Detect which cell encompasses the target text, then output its (X, Y) center coordinate. 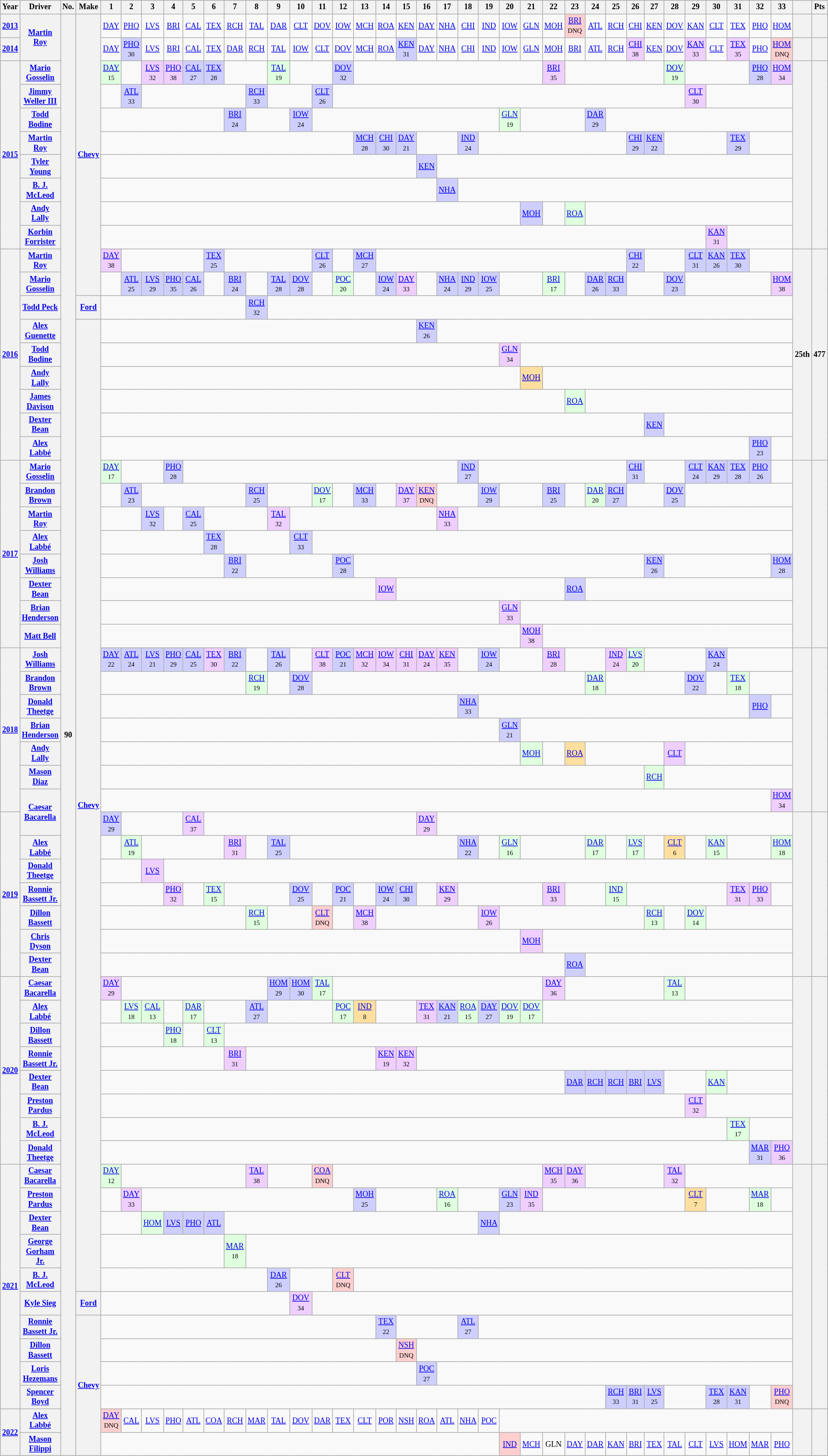
HOM18 (782, 847)
IND15 (616, 894)
KAN29 (716, 472)
PHO23 (760, 448)
RCH13 (654, 918)
Todd Peck (40, 307)
Korbin Forrister (40, 237)
20 (510, 7)
32 (760, 7)
IOW26 (489, 918)
CLT30 (696, 96)
BRI17 (553, 284)
GLN21 (510, 730)
GLN23 (510, 1200)
KEN19 (386, 1058)
PHO38 (173, 73)
IOW29 (489, 495)
23 (575, 7)
3 (152, 7)
Tyler Young (40, 167)
Alex Guenette (40, 331)
TAL13 (675, 988)
IND35 (531, 1200)
8 (256, 7)
PHODNQ (782, 1397)
POC (489, 1421)
7 (235, 7)
KAN15 (716, 847)
ATL23 (131, 495)
RCH25 (256, 495)
DAR29 (595, 120)
GLN19 (510, 120)
CAL27 (193, 73)
PHO30 (131, 49)
RCH15 (256, 918)
MCH27 (365, 261)
MCH35 (553, 1176)
POC27 (426, 1374)
MCH38 (365, 918)
PHO18 (173, 1035)
6 (214, 7)
KENDNQ (426, 495)
9 (278, 7)
28 (675, 7)
2022 (11, 1432)
29 (696, 7)
KAN33 (696, 49)
LVS29 (152, 284)
CLT31 (696, 261)
CLT33 (301, 542)
4 (173, 7)
PHO26 (760, 472)
Year (11, 7)
33 (782, 7)
DAR18 (595, 683)
KEN22 (654, 143)
PHO32 (173, 894)
BRI35 (553, 73)
CAL13 (152, 1012)
24 (595, 7)
IOW34 (386, 660)
Driver (40, 7)
KAN21 (447, 1012)
BRIDNQ (575, 26)
25th (803, 354)
27 (654, 7)
DAY27 (489, 1012)
RCH27 (616, 495)
5 (193, 7)
James Davison (40, 402)
IOW25 (489, 284)
CHI29 (635, 143)
DOV23 (675, 284)
11 (323, 7)
No. (68, 7)
GLN34 (510, 354)
GLN16 (510, 847)
2015 (11, 155)
2020 (11, 1070)
COADNQ (323, 1176)
DOV14 (696, 918)
MOH38 (531, 636)
1 (111, 7)
POC17 (343, 1012)
30 (716, 7)
14 (386, 7)
DAY24 (426, 660)
CLT13 (214, 1035)
17 (447, 7)
DAY21 (406, 143)
PHO29 (173, 660)
COA (214, 1421)
PHO36 (782, 1152)
ROA16 (447, 1200)
2 (131, 7)
TEX25 (214, 261)
Chris Dyson (40, 941)
IND8 (365, 1012)
IND27 (468, 472)
TAL19 (278, 73)
10 (301, 7)
HOM38 (782, 284)
CLT7 (696, 1200)
KAN26 (716, 261)
CHI38 (635, 49)
2016 (11, 354)
George Gorham Jr. (40, 1251)
Mason Filippi (40, 1444)
ATL24 (131, 660)
CLT6 (675, 847)
PHO35 (173, 284)
477 (820, 354)
DAY12 (111, 1176)
2014 (11, 49)
MCH28 (365, 143)
Mason Diaz (40, 777)
HOM29 (278, 988)
RCH32 (256, 307)
21 (531, 7)
LVS17 (635, 847)
POC28 (343, 566)
15 (406, 7)
Matt Bell (40, 636)
DAR20 (595, 495)
DOV32 (343, 73)
Spencer Boyd (40, 1397)
DOV22 (696, 683)
CLT32 (696, 1106)
MAR31 (760, 1152)
12 (343, 7)
HOMDNQ (782, 49)
HOM30 (301, 988)
DAYDNQ (111, 1421)
KEN35 (447, 660)
13 (365, 7)
KEN31 (406, 49)
26 (635, 7)
MOH25 (365, 1200)
LVS18 (131, 1012)
16 (426, 7)
ROA15 (468, 1012)
KEN32 (406, 1058)
CAL26 (193, 284)
31 (738, 7)
TEX35 (738, 49)
Jimmy Weller III (40, 96)
TEX17 (738, 1129)
BRI33 (553, 894)
CHI22 (635, 261)
TAL26 (278, 660)
Kyle Sieg (40, 1303)
19 (489, 7)
DAY37 (406, 495)
TEX15 (214, 894)
DAY15 (111, 73)
18 (468, 7)
LVS20 (635, 660)
TAL25 (278, 847)
KEN29 (447, 894)
BRI25 (553, 495)
ATL33 (131, 96)
CLT24 (696, 472)
GLN33 (510, 613)
25 (616, 7)
TAL28 (278, 284)
DAY17 (111, 472)
PHO33 (760, 894)
RCH19 (256, 683)
CLT38 (323, 660)
MCH32 (365, 660)
KAN24 (716, 660)
DAY38 (111, 261)
2021 (11, 1287)
2019 (11, 894)
ATL25 (131, 284)
Loris Hezemans (40, 1374)
TEX22 (386, 1327)
2017 (11, 554)
HOM28 (782, 566)
LVS21 (152, 660)
NSH (406, 1421)
DAY22 (111, 660)
22 (553, 7)
LVS25 (654, 1397)
BRI28 (553, 660)
ATL19 (131, 847)
90 (68, 735)
2013 (11, 26)
MCH33 (365, 495)
CAL37 (193, 824)
POR (386, 1421)
NHA24 (447, 284)
TAL17 (323, 988)
TEX18 (738, 683)
2018 (11, 730)
Pts (820, 7)
POC20 (343, 284)
TEX29 (738, 143)
TAL38 (256, 1176)
NHA22 (468, 847)
NSHDNQ (406, 1350)
IND29 (468, 284)
Make (88, 7)
DOV34 (301, 1303)
